Output the (x, y) coordinate of the center of the cell containing the given text.  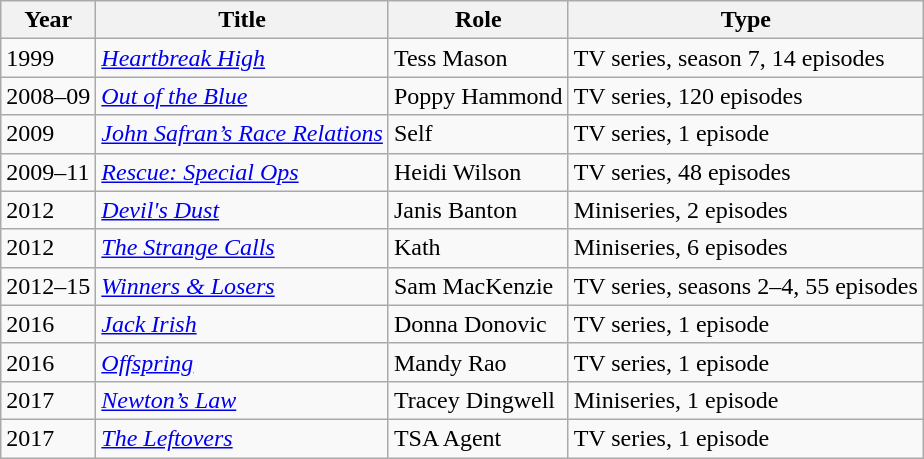
Kath (478, 248)
Role (478, 20)
1999 (48, 58)
TV series, season 7, 14 episodes (746, 58)
Newton’s Law (242, 400)
Poppy Hammond (478, 96)
2009 (48, 134)
Tracey Dingwell (478, 400)
TV series, seasons 2–4, 55 episodes (746, 286)
2012–15 (48, 286)
Self (478, 134)
Offspring (242, 362)
Janis Banton (478, 210)
Miniseries, 2 episodes (746, 210)
TV series, 48 episodes (746, 172)
Miniseries, 6 episodes (746, 248)
Jack Irish (242, 324)
TV series, 120 episodes (746, 96)
Title (242, 20)
Rescue: Special Ops (242, 172)
Donna Donovic (478, 324)
Out of the Blue (242, 96)
Tess Mason (478, 58)
Mandy Rao (478, 362)
The Strange Calls (242, 248)
Heidi Wilson (478, 172)
Type (746, 20)
John Safran’s Race Relations (242, 134)
The Leftovers (242, 438)
Year (48, 20)
2008–09 (48, 96)
Miniseries, 1 episode (746, 400)
2009–11 (48, 172)
Sam MacKenzie (478, 286)
Heartbreak High (242, 58)
TSA Agent (478, 438)
Devil's Dust (242, 210)
Winners & Losers (242, 286)
